Detect which cell encompasses the target text, then output its [x, y] center coordinate. 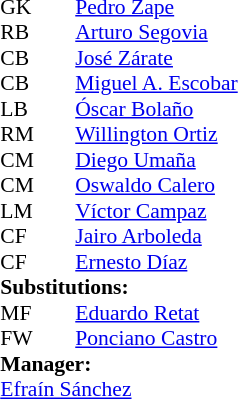
LB [19, 109]
Substitutions: [118, 287]
Miguel A. Escobar [156, 83]
Eduardo Retat [156, 313]
Ernesto Díaz [156, 262]
Diego Umaña [156, 160]
LM [19, 211]
Willington Ortiz [156, 135]
Arturo Segovia [156, 33]
José Zárate [156, 58]
MF [19, 313]
Ponciano Castro [156, 339]
Óscar Bolaño [156, 109]
Manager: [118, 364]
Jairo Arboleda [156, 237]
FW [19, 339]
RB [19, 33]
RM [19, 135]
Oswaldo Calero [156, 185]
Víctor Campaz [156, 211]
